Pinpoint the cell where the given text exists, returning its [x, y] midpoint coordinate. 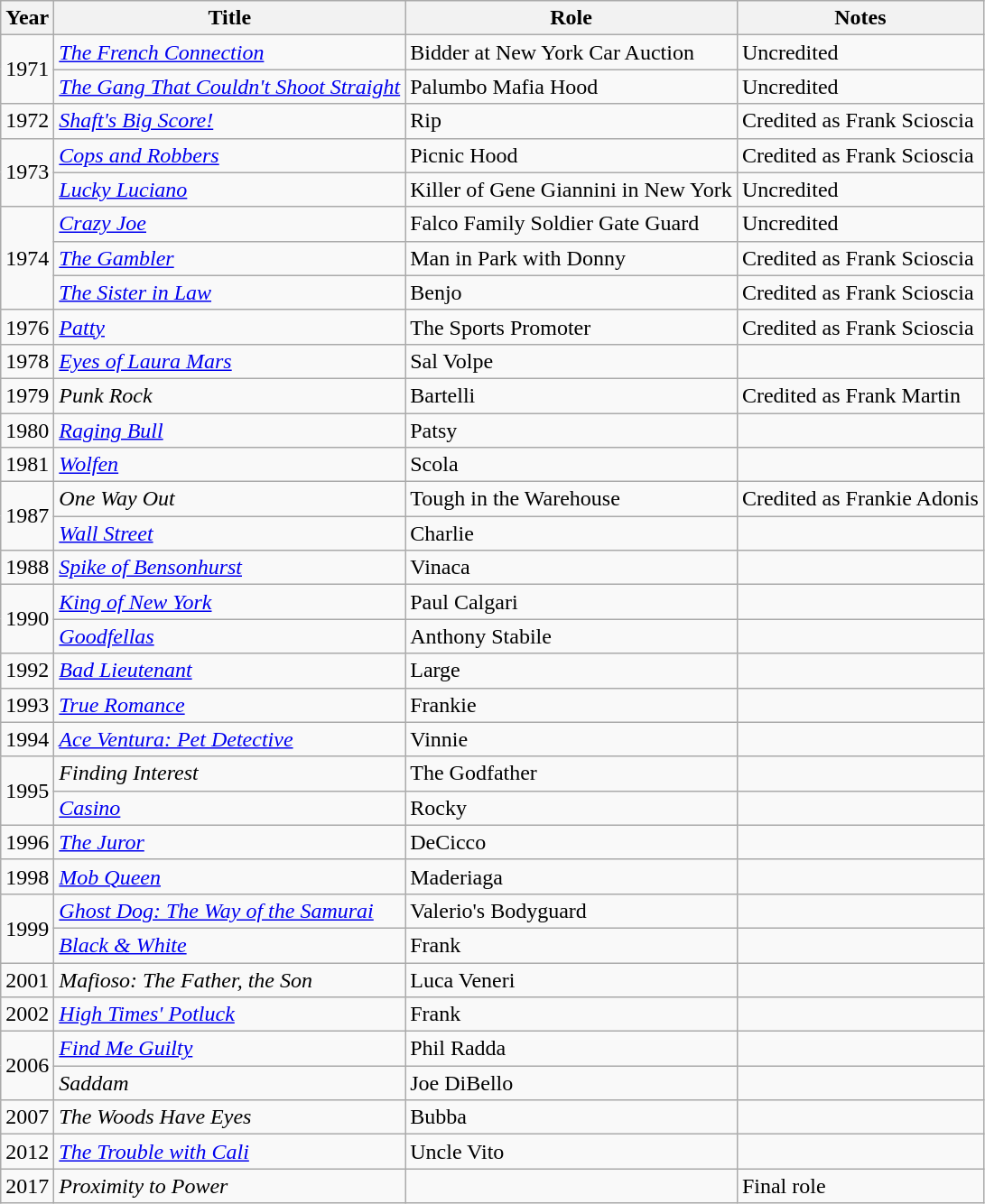
Luca Veneri [571, 979]
Bubba [571, 1117]
Vinnie [571, 739]
The Gang That Couldn't Shoot Straight [229, 87]
2001 [27, 979]
1980 [27, 431]
Role [571, 18]
Proximity to Power [229, 1186]
Uncle Vito [571, 1152]
Tough in the Warehouse [571, 499]
Maderiaga [571, 876]
Crazy Joe [229, 224]
High Times' Potluck [229, 1014]
Raging Bull [229, 431]
The Sister in Law [229, 292]
Falco Family Soldier Gate Guard [571, 224]
The Sports Promoter [571, 327]
Large [571, 671]
The Trouble with Cali [229, 1152]
1987 [27, 516]
Valerio's Bodyguard [571, 911]
Patty [229, 327]
Notes [860, 18]
Finding Interest [229, 773]
2007 [27, 1117]
Final role [860, 1186]
Mob Queen [229, 876]
Wolfen [229, 465]
The French Connection [229, 52]
1999 [27, 928]
Anthony Stabile [571, 636]
Wall Street [229, 533]
Vinaca [571, 568]
Charlie [571, 533]
Picnic Hood [571, 155]
Spike of Bensonhurst [229, 568]
DeCicco [571, 842]
1974 [27, 258]
Bad Lieutenant [229, 671]
1981 [27, 465]
Eyes of Laura Mars [229, 361]
Bartelli [571, 395]
Scola [571, 465]
King of New York [229, 602]
Phil Radda [571, 1049]
Mafioso: The Father, the Son [229, 979]
Title [229, 18]
Frankie [571, 705]
The Woods Have Eyes [229, 1117]
Cops and Robbers [229, 155]
Palumbo Mafia Hood [571, 87]
The Juror [229, 842]
Killer of Gene Giannini in New York [571, 190]
Saddam [229, 1083]
2006 [27, 1066]
1971 [27, 69]
1994 [27, 739]
1998 [27, 876]
2002 [27, 1014]
Goodfellas [229, 636]
Punk Rock [229, 395]
Credited as Frankie Adonis [860, 499]
Rip [571, 121]
Rocky [571, 808]
Ace Ventura: Pet Detective [229, 739]
Lucky Luciano [229, 190]
Black & White [229, 945]
1976 [27, 327]
1973 [27, 172]
Ghost Dog: The Way of the Samurai [229, 911]
1979 [27, 395]
1996 [27, 842]
Bidder at New York Car Auction [571, 52]
Benjo [571, 292]
Shaft's Big Score! [229, 121]
True Romance [229, 705]
1972 [27, 121]
1993 [27, 705]
Year [27, 18]
Patsy [571, 431]
Paul Calgari [571, 602]
1988 [27, 568]
1992 [27, 671]
Sal Volpe [571, 361]
1995 [27, 791]
Casino [229, 808]
Find Me Guilty [229, 1049]
2017 [27, 1186]
1990 [27, 619]
1978 [27, 361]
One Way Out [229, 499]
Joe DiBello [571, 1083]
Man in Park with Donny [571, 258]
The Godfather [571, 773]
Credited as Frank Martin [860, 395]
2012 [27, 1152]
The Gambler [229, 258]
